Provide the (x, y) coordinate of the cell's center where the given text is located.  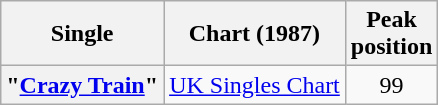
Single (82, 34)
Chart (1987) (255, 34)
"Crazy Train" (82, 85)
Peakposition (391, 34)
UK Singles Chart (255, 85)
99 (391, 85)
